Provide the [x, y] coordinate of the cell's center where the given text is located.  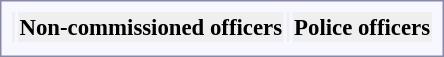
Police officers [362, 27]
Non-commissioned officers [151, 27]
